Search for the cell housing the specified text and yield its [x, y] center coordinate. 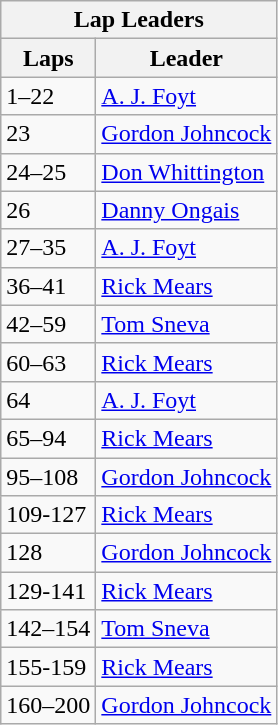
65–94 [48, 438]
64 [48, 400]
Leader [186, 58]
26 [48, 210]
142–154 [48, 629]
155-159 [48, 667]
Don Whittington [186, 172]
128 [48, 553]
24–25 [48, 172]
36–41 [48, 286]
Danny Ongais [186, 210]
23 [48, 134]
60–63 [48, 362]
95–108 [48, 477]
109-127 [48, 515]
Laps [48, 58]
42–59 [48, 324]
1–22 [48, 96]
129-141 [48, 591]
160–200 [48, 705]
27–35 [48, 248]
Lap Leaders [139, 20]
